Determine the (X, Y) coordinate at the center of the cell enclosing the given text.  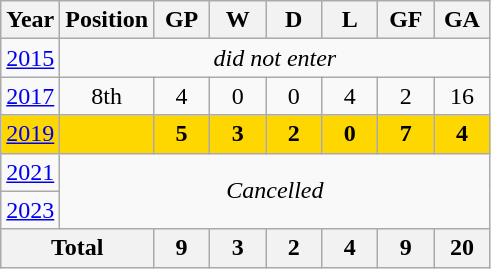
GP (182, 20)
GF (406, 20)
W (238, 20)
8th (107, 96)
GA (462, 20)
2019 (30, 134)
did not enter (275, 58)
2017 (30, 96)
2021 (30, 172)
Position (107, 20)
16 (462, 96)
7 (406, 134)
D (294, 20)
Year (30, 20)
Total (78, 248)
Cancelled (275, 191)
20 (462, 248)
2023 (30, 210)
2015 (30, 58)
5 (182, 134)
L (350, 20)
